Extract the (x, y) coordinate from the center of the cell holding the provided text.  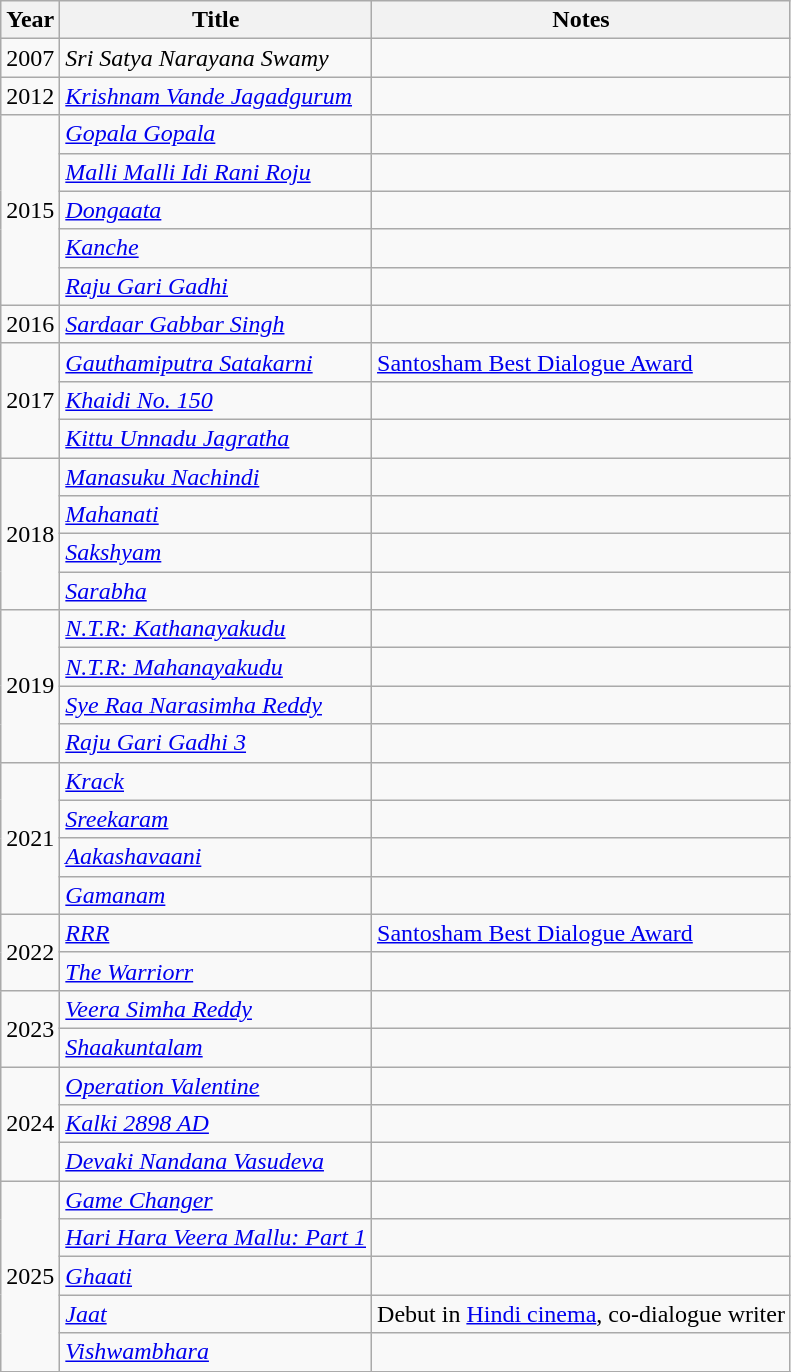
Raju Gari Gadhi 3 (216, 743)
Hari Hara Veera Mallu: Part 1 (216, 1238)
Sardaar Gabbar Singh (216, 324)
Aakashavaani (216, 857)
2024 (30, 1123)
Kalki 2898 AD (216, 1124)
Mahanati (216, 515)
Operation Valentine (216, 1085)
Notes (582, 20)
Manasuku Nachindi (216, 477)
2017 (30, 400)
Krishnam Vande Jagadgurum (216, 96)
Sreekaram (216, 819)
Raju Gari Gadhi (216, 286)
The Warriorr (216, 971)
Sye Raa Narasimha Reddy (216, 705)
Krack (216, 781)
2018 (30, 534)
2012 (30, 96)
2022 (30, 952)
Shaakuntalam (216, 1047)
Vishwambhara (216, 1352)
2007 (30, 58)
Title (216, 20)
Sarabha (216, 591)
Devaki Nandana Vasudeva (216, 1162)
Veera Simha Reddy (216, 1009)
2015 (30, 210)
Year (30, 20)
RRR (216, 933)
2021 (30, 838)
Kanche (216, 248)
Sri Satya Narayana Swamy (216, 58)
Kittu Unnadu Jagratha (216, 438)
2016 (30, 324)
Malli Malli Idi Rani Roju (216, 172)
Gauthamiputra Satakarni (216, 362)
Gamanam (216, 895)
Ghaati (216, 1276)
2019 (30, 686)
Game Changer (216, 1200)
Debut in Hindi cinema, co-dialogue writer (582, 1314)
Gopala Gopala (216, 134)
Dongaata (216, 210)
N.T.R: Kathanayakudu (216, 629)
2023 (30, 1028)
Jaat (216, 1314)
Sakshyam (216, 553)
2025 (30, 1276)
N.T.R: Mahanayakudu (216, 667)
Khaidi No. 150 (216, 400)
